Capture the cell that displays the provided text and extract its (X, Y) central coordinate. 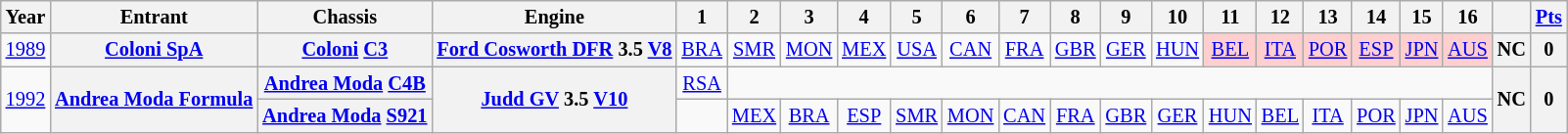
Andrea Moda Formula (154, 100)
1992 (25, 100)
Coloni SpA (154, 50)
13 (1327, 17)
Entrant (154, 17)
9 (1127, 17)
Pts (1548, 17)
RSA (702, 83)
Judd GV 3.5 V10 (554, 100)
Andrea Moda C4B (345, 83)
12 (1280, 17)
7 (1024, 17)
1989 (25, 50)
4 (863, 17)
6 (971, 17)
5 (916, 17)
14 (1376, 17)
15 (1422, 17)
USA (916, 50)
Coloni C3 (345, 50)
Andrea Moda S921 (345, 115)
16 (1467, 17)
8 (1076, 17)
Chassis (345, 17)
Engine (554, 17)
Year (25, 17)
3 (808, 17)
11 (1230, 17)
Ford Cosworth DFR 3.5 V8 (554, 50)
1 (702, 17)
10 (1177, 17)
2 (754, 17)
